Return (X, Y) of the center of cell containing provided text 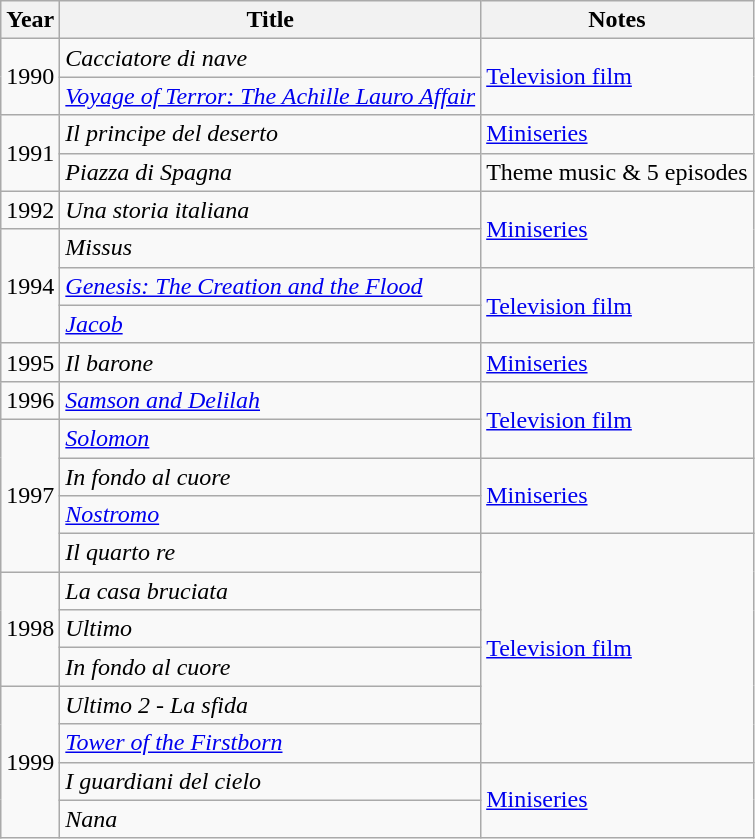
Tower of the Firstborn (270, 743)
Il principe del deserto (270, 134)
1992 (30, 210)
Missus (270, 248)
Una storia italiana (270, 210)
Solomon (270, 438)
1999 (30, 762)
Piazza di Spagna (270, 172)
Ultimo (270, 629)
Ultimo 2 - La sfida (270, 705)
1990 (30, 77)
Cacciatore di nave (270, 58)
Nostromo (270, 515)
La casa bruciata (270, 591)
1997 (30, 495)
Title (270, 20)
Il quarto re (270, 553)
Il barone (270, 362)
1996 (30, 400)
I guardiani del cielo (270, 781)
Genesis: The Creation and the Flood (270, 286)
1998 (30, 629)
1991 (30, 153)
Samson and Delilah (270, 400)
Notes (617, 20)
Year (30, 20)
1994 (30, 286)
Theme music & 5 episodes (617, 172)
1995 (30, 362)
Voyage of Terror: The Achille Lauro Affair (270, 96)
Nana (270, 819)
Jacob (270, 324)
